Find where the given text appears and provide that cell's center as [X, Y] coordinate. 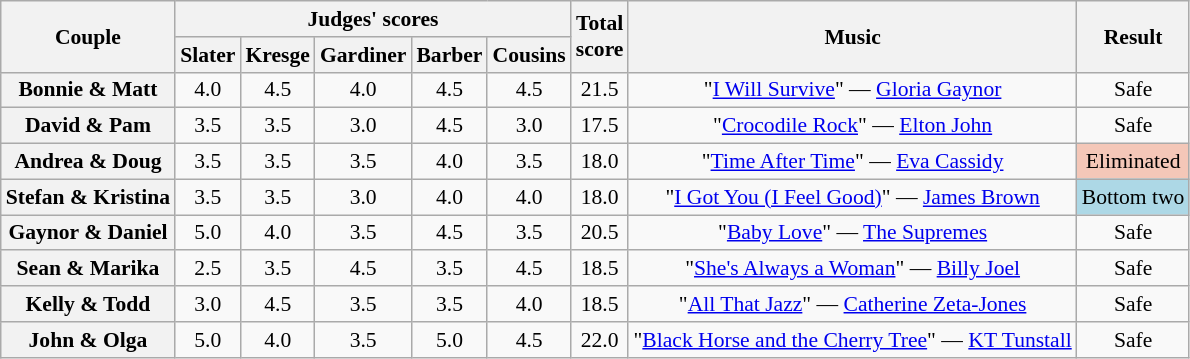
Judges' scores [373, 19]
Kelly & Todd [88, 304]
Andrea & Doug [88, 162]
21.5 [600, 90]
Barber [449, 55]
17.5 [600, 126]
"Black Horse and the Cherry Tree" — KT Tunstall [852, 340]
"Time After Time" — Eva Cassidy [852, 162]
Cousins [528, 55]
Stefan & Kristina [88, 197]
Sean & Marika [88, 269]
"All That Jazz" — Catherine Zeta-Jones [852, 304]
Couple [88, 36]
Bonnie & Matt [88, 90]
Slater [208, 55]
Kresge [277, 55]
"She's Always a Woman" — Billy Joel [852, 269]
"I Will Survive" — Gloria Gaynor [852, 90]
"Baby Love" — The Supremes [852, 233]
2.5 [208, 269]
Bottom two [1134, 197]
David & Pam [88, 126]
22.0 [600, 340]
"I Got You (I Feel Good)" — James Brown [852, 197]
20.5 [600, 233]
"Crocodile Rock" — Elton John [852, 126]
Music [852, 36]
Gaynor & Daniel [88, 233]
Result [1134, 36]
Eliminated [1134, 162]
Gardiner [363, 55]
Totalscore [600, 36]
John & Olga [88, 340]
